Pinpoint the cell where the given text exists, returning its (X, Y) midpoint coordinate. 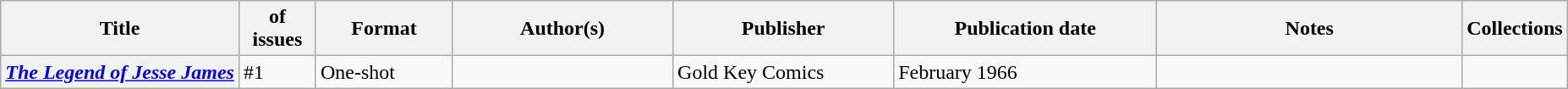
The Legend of Jesse James (120, 72)
Gold Key Comics (783, 72)
Collections (1515, 29)
#1 (277, 72)
Notes (1309, 29)
Format (384, 29)
One-shot (384, 72)
Publisher (783, 29)
of issues (277, 29)
Title (120, 29)
Publication date (1025, 29)
February 1966 (1025, 72)
Author(s) (563, 29)
